Locate the cell with the specified text and output its [x, y] center coordinate. 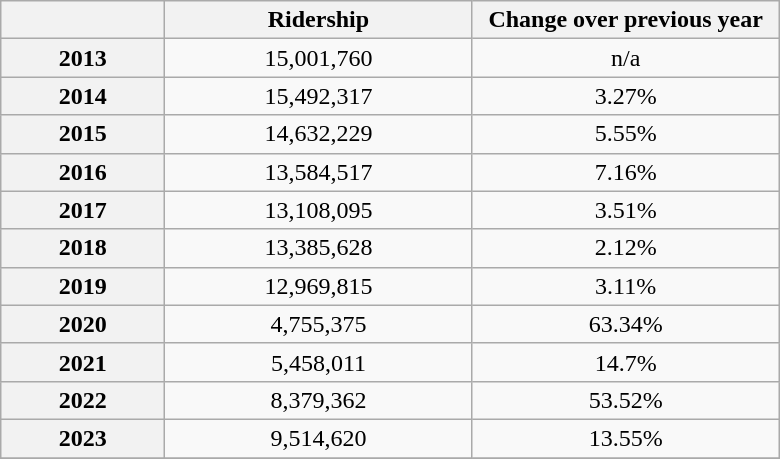
2016 [83, 172]
3.27% [626, 96]
13,385,628 [318, 248]
4,755,375 [318, 324]
13.55% [626, 438]
2013 [83, 58]
15,492,317 [318, 96]
5,458,011 [318, 362]
9,514,620 [318, 438]
2017 [83, 210]
14.7% [626, 362]
n/a [626, 58]
15,001,760 [318, 58]
2018 [83, 248]
7.16% [626, 172]
53.52% [626, 400]
2022 [83, 400]
12,969,815 [318, 286]
5.55% [626, 134]
8,379,362 [318, 400]
Ridership [318, 20]
3.51% [626, 210]
13,108,095 [318, 210]
2023 [83, 438]
2020 [83, 324]
2021 [83, 362]
3.11% [626, 286]
63.34% [626, 324]
14,632,229 [318, 134]
2019 [83, 286]
13,584,517 [318, 172]
2015 [83, 134]
2.12% [626, 248]
2014 [83, 96]
Change over previous year [626, 20]
